For the text-containing cell, return its midpoint in [X, Y] coordinate format. 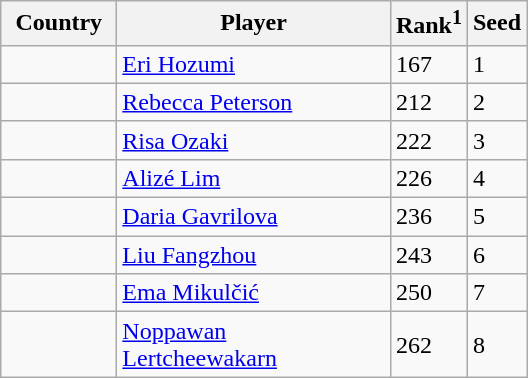
Rank1 [428, 24]
222 [428, 140]
7 [496, 293]
Noppawan Lertcheewakarn [254, 344]
3 [496, 140]
Alizé Lim [254, 178]
Country [59, 24]
6 [496, 255]
Daria Gavrilova [254, 217]
8 [496, 344]
212 [428, 102]
Ema Mikulčić [254, 293]
236 [428, 217]
Risa Ozaki [254, 140]
5 [496, 217]
250 [428, 293]
Rebecca Peterson [254, 102]
4 [496, 178]
Liu Fangzhou [254, 255]
Player [254, 24]
Seed [496, 24]
Eri Hozumi [254, 64]
2 [496, 102]
226 [428, 178]
167 [428, 64]
243 [428, 255]
262 [428, 344]
1 [496, 64]
